Locate the cell with the specified text and output its (x, y) center coordinate. 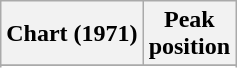
Chart (1971) (72, 34)
Peakposition (189, 34)
